Output the [x, y] coordinate of the center of the cell containing the given text.  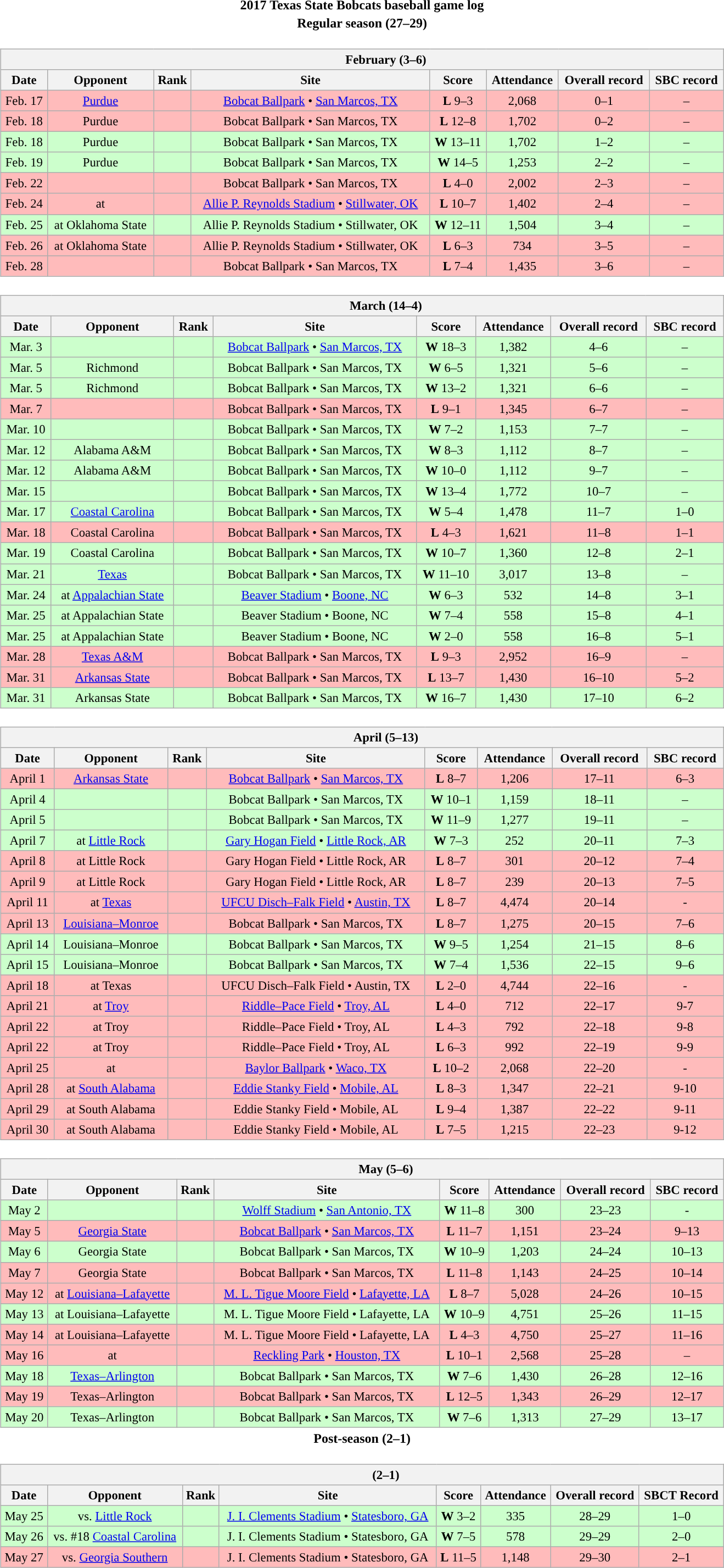
1,402 [523, 204]
1,275 [515, 923]
6–2 [685, 698]
April 28 [27, 1089]
3–6 [604, 266]
20–13 [599, 882]
10–13 [687, 1252]
Mar. 15 [26, 492]
April 29 [27, 1109]
0–2 [604, 121]
239 [515, 882]
301 [515, 861]
22–18 [599, 1026]
2–0 [681, 1537]
1,536 [515, 964]
25–27 [605, 1335]
April 14 [27, 944]
25–26 [605, 1314]
L 12–5 [464, 1397]
Texas [112, 574]
4–1 [685, 615]
15–8 [598, 615]
L 7–4 [458, 266]
April 7 [27, 841]
7–4 [685, 861]
2–3 [604, 183]
1,254 [515, 944]
6–6 [598, 388]
532 [513, 595]
Feb. 25 [24, 225]
22–16 [599, 985]
1,621 [513, 533]
5–6 [598, 367]
L 10–2 [451, 1068]
18–11 [599, 799]
Mar. 28 [26, 656]
20–11 [599, 841]
1–1 [685, 533]
May 5 [24, 1231]
9–7 [598, 471]
22–17 [599, 1006]
20–12 [599, 861]
March (14–4) [362, 305]
7–5 [685, 882]
2–4 [604, 204]
L 9–1 [446, 409]
3,017 [513, 574]
May 20 [24, 1417]
April 13 [27, 923]
W 7–2 [446, 429]
May 13 [24, 1314]
4,750 [525, 1335]
1,203 [525, 1252]
W 11–8 [464, 1210]
1,360 [513, 553]
L 7–5 [451, 1130]
4,744 [515, 985]
Feb. 22 [24, 183]
23–23 [605, 1210]
1,151 [525, 1231]
9-7 [685, 1006]
1–2 [604, 142]
W 7–3 [451, 841]
24–24 [605, 1252]
W 10–1 [451, 799]
W 18–3 [446, 347]
13–17 [687, 1417]
April 1 [27, 779]
20–14 [599, 902]
19–11 [599, 820]
22–23 [599, 1130]
April 21 [27, 1006]
1,313 [525, 1417]
29–29 [595, 1537]
April 9 [27, 882]
16–9 [598, 656]
3–1 [685, 595]
252 [515, 841]
April 18 [27, 985]
Baylor Ballpark • Waco, TX [316, 1068]
4,474 [515, 902]
L 13–7 [446, 677]
3–5 [604, 245]
L 12–8 [458, 121]
W 2–0 [446, 636]
1,382 [513, 347]
May 18 [24, 1376]
11–7 [598, 512]
May 7 [24, 1273]
1,206 [515, 779]
May 16 [24, 1355]
W 6–3 [446, 595]
300 [525, 1210]
L 11–8 [464, 1273]
W 6–5 [446, 367]
Mar. 7 [26, 409]
L 8–3 [451, 1089]
April 4 [27, 799]
20–15 [599, 923]
4,751 [525, 1314]
9-9 [685, 1047]
9-8 [685, 1026]
2–2 [604, 163]
Feb. 26 [24, 245]
1,435 [523, 266]
Mar. 18 [26, 533]
7–6 [685, 923]
1,478 [513, 512]
May (5–6) [362, 1169]
Mar. 17 [26, 512]
Mar. 10 [26, 429]
1,387 [515, 1109]
Feb. 28 [24, 266]
23–24 [605, 1231]
712 [515, 1006]
W 7–5 [458, 1537]
W 14–5 [458, 163]
734 [523, 245]
9–13 [687, 1231]
May 19 [24, 1397]
May 6 [24, 1252]
10–7 [598, 492]
8–7 [598, 450]
vs. Georgia Southern [115, 1558]
Texas A&M [112, 656]
L 10–1 [464, 1355]
May 25 [24, 1516]
6–7 [598, 409]
8–6 [685, 944]
17–11 [599, 779]
6–3 [685, 779]
Mar. 21 [26, 574]
1,343 [525, 1397]
May 2 [24, 1210]
22–20 [599, 1068]
April 15 [27, 964]
11–8 [598, 533]
Mar. 3 [26, 347]
26–28 [605, 1376]
4–6 [598, 347]
(2–1) [362, 1475]
26–29 [605, 1397]
12–8 [598, 553]
May 26 [24, 1537]
27–29 [605, 1417]
13–8 [598, 574]
May 27 [24, 1558]
11–16 [687, 1335]
9-12 [685, 1130]
W 11–10 [446, 574]
1,143 [525, 1273]
21–15 [599, 944]
1,345 [513, 409]
1,215 [515, 1130]
12–17 [687, 1397]
9-10 [685, 1089]
W 9–5 [451, 944]
Feb. 19 [24, 163]
W 3–2 [458, 1516]
25–28 [605, 1355]
7–7 [598, 429]
792 [515, 1026]
0–1 [604, 101]
5,028 [525, 1293]
5–1 [685, 636]
10–15 [687, 1293]
9-11 [685, 1109]
Reckling Park • Houston, TX [327, 1355]
L 11–5 [458, 1558]
May 12 [24, 1293]
7–3 [685, 841]
2,568 [525, 1355]
2,002 [523, 183]
1,253 [523, 163]
L 9–4 [451, 1109]
24–25 [605, 1273]
1,148 [515, 1558]
22–21 [599, 1089]
February (3–6) [362, 59]
17–10 [598, 698]
Mar. 24 [26, 595]
16–10 [598, 677]
W 10–7 [446, 553]
April (5–13) [362, 738]
14–8 [598, 595]
L 2–0 [451, 985]
vs. #18 Coastal Carolina [115, 1537]
5–2 [685, 677]
335 [515, 1516]
vs. Little Rock [115, 1516]
29–30 [595, 1558]
578 [515, 1537]
22–22 [599, 1109]
Wolff Stadium • San Antonio, TX [327, 1210]
W 16–7 [446, 698]
L 11–7 [464, 1231]
1,153 [513, 429]
April 5 [27, 820]
Mar. 19 [26, 553]
W 12–11 [458, 225]
April 11 [27, 902]
W 13–11 [458, 142]
1,772 [513, 492]
1,277 [515, 820]
22–15 [599, 964]
April 25 [27, 1068]
16–8 [598, 636]
Feb. 24 [24, 204]
22–19 [599, 1047]
W 8–3 [446, 450]
L 10–7 [458, 204]
SBCT Record [681, 1496]
12–16 [687, 1376]
9–6 [685, 964]
1,347 [515, 1089]
24–26 [605, 1293]
W 5–4 [446, 512]
2,952 [513, 656]
1,504 [523, 225]
April 30 [27, 1130]
3–4 [604, 225]
W 10–0 [446, 471]
1,159 [515, 799]
W 13–4 [446, 492]
992 [515, 1047]
W 13–2 [446, 388]
Feb. 17 [24, 101]
10–14 [687, 1273]
April 8 [27, 861]
W 11–9 [451, 820]
May 14 [24, 1335]
28–29 [595, 1516]
11–15 [687, 1314]
